For the text-containing cell, return its midpoint in [x, y] coordinate format. 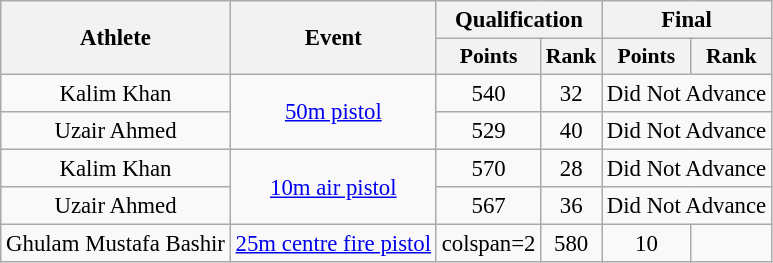
colspan=2 [488, 244]
540 [488, 93]
580 [572, 244]
529 [488, 131]
28 [572, 168]
570 [488, 168]
Athlete [116, 38]
Event [333, 38]
40 [572, 131]
32 [572, 93]
Qualification [518, 20]
10 [647, 244]
10m air pistol [333, 186]
36 [572, 206]
567 [488, 206]
Final [687, 20]
25m centre fire pistol [333, 244]
Ghulam Mustafa Bashir [116, 244]
50m pistol [333, 112]
